Provide the (X, Y) coordinate of the cell's center where the given text is located.  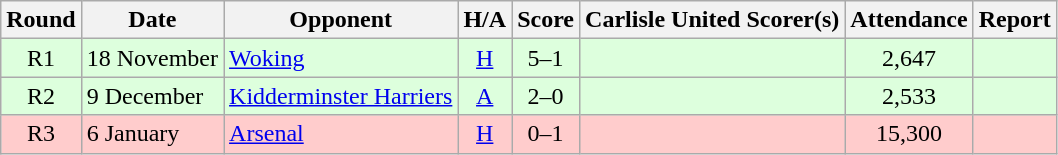
2,647 (909, 58)
Kidderminster Harriers (341, 96)
Round (41, 20)
5–1 (546, 58)
Score (546, 20)
18 November (152, 58)
6 January (152, 134)
Date (152, 20)
15,300 (909, 134)
Carlisle United Scorer(s) (712, 20)
Report (1014, 20)
0–1 (546, 134)
2,533 (909, 96)
A (485, 96)
Woking (341, 58)
R2 (41, 96)
Attendance (909, 20)
2–0 (546, 96)
Opponent (341, 20)
R3 (41, 134)
9 December (152, 96)
H/A (485, 20)
Arsenal (341, 134)
R1 (41, 58)
